Detect which cell encompasses the target text, then output its (X, Y) center coordinate. 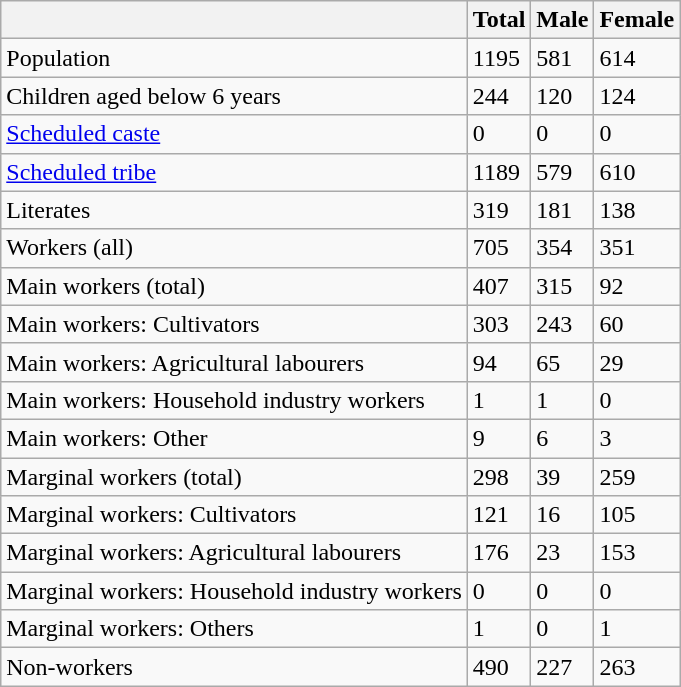
Main workers (total) (234, 286)
Marginal workers: Cultivators (234, 515)
Marginal workers (total) (234, 477)
705 (499, 248)
9 (499, 438)
29 (637, 362)
Scheduled caste (234, 134)
138 (637, 210)
Male (562, 20)
23 (562, 553)
Marginal workers: Others (234, 629)
351 (637, 248)
Main workers: Household industry workers (234, 400)
244 (499, 96)
16 (562, 515)
Total (499, 20)
227 (562, 667)
490 (499, 667)
6 (562, 438)
Children aged below 6 years (234, 96)
121 (499, 515)
181 (562, 210)
354 (562, 248)
Main workers: Agricultural labourers (234, 362)
94 (499, 362)
Scheduled tribe (234, 172)
153 (637, 553)
243 (562, 324)
Literates (234, 210)
120 (562, 96)
407 (499, 286)
579 (562, 172)
105 (637, 515)
124 (637, 96)
92 (637, 286)
259 (637, 477)
Population (234, 58)
65 (562, 362)
Female (637, 20)
614 (637, 58)
Marginal workers: Household industry workers (234, 591)
60 (637, 324)
581 (562, 58)
303 (499, 324)
Workers (all) (234, 248)
Main workers: Other (234, 438)
319 (499, 210)
1195 (499, 58)
298 (499, 477)
1189 (499, 172)
315 (562, 286)
Non-workers (234, 667)
39 (562, 477)
263 (637, 667)
Marginal workers: Agricultural labourers (234, 553)
610 (637, 172)
176 (499, 553)
3 (637, 438)
Main workers: Cultivators (234, 324)
